From the cell containing the given text, extract its center point as [X, Y] coordinate. 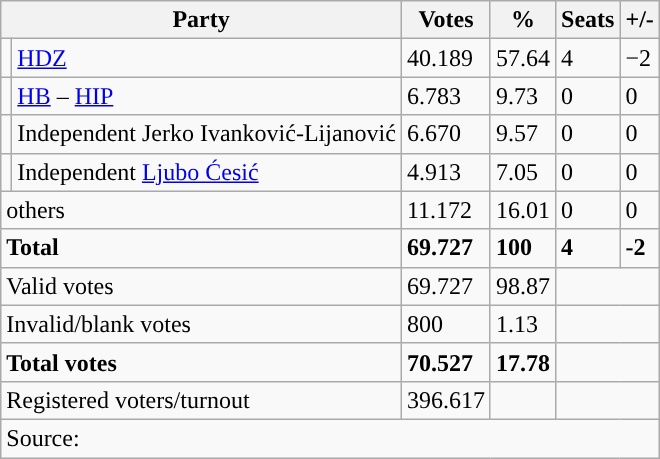
Total votes [202, 362]
6.783 [446, 96]
800 [446, 324]
1.13 [522, 324]
11.172 [446, 210]
9.73 [522, 96]
Independent Ljubo Ćesić [207, 172]
Party [202, 20]
Independent Jerko Ivanković-Lijanović [207, 134]
396.617 [446, 400]
4.913 [446, 172]
16.01 [522, 210]
+/- [640, 20]
HB – HIP [207, 96]
17.78 [522, 362]
Source: [330, 438]
70.527 [446, 362]
9.57 [522, 134]
Invalid/blank votes [202, 324]
Valid votes [202, 286]
Registered voters/turnout [202, 400]
−2 [640, 58]
% [522, 20]
Total [202, 248]
6.670 [446, 134]
57.64 [522, 58]
40.189 [446, 58]
Votes [446, 20]
-2 [640, 248]
98.87 [522, 286]
others [202, 210]
HDZ [207, 58]
100 [522, 248]
7.05 [522, 172]
Seats [588, 20]
